Locate the cell with the specified text and output its [X, Y] center coordinate. 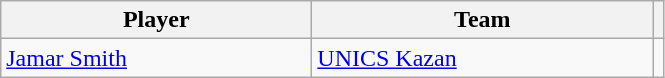
Player [156, 20]
Jamar Smith [156, 58]
Team [482, 20]
UNICS Kazan [482, 58]
